Pinpoint the cell where the given text exists, returning its (x, y) midpoint coordinate. 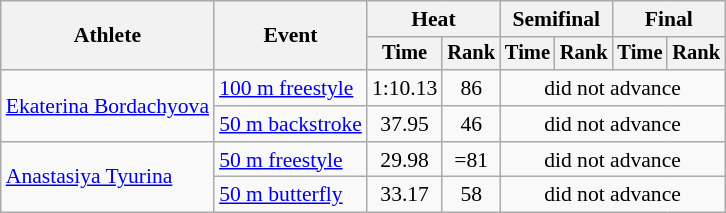
50 m freestyle (290, 160)
Final (668, 19)
=81 (471, 160)
58 (471, 195)
50 m butterfly (290, 195)
86 (471, 88)
Heat (434, 19)
50 m backstroke (290, 124)
Anastasiya Tyurina (108, 178)
1:10.13 (404, 88)
Event (290, 36)
100 m freestyle (290, 88)
Ekaterina Bordachyova (108, 106)
33.17 (404, 195)
46 (471, 124)
Athlete (108, 36)
Semifinal (556, 19)
29.98 (404, 160)
37.95 (404, 124)
